Scan for the cell matching the given text and deliver its [X, Y] coordinate at center. 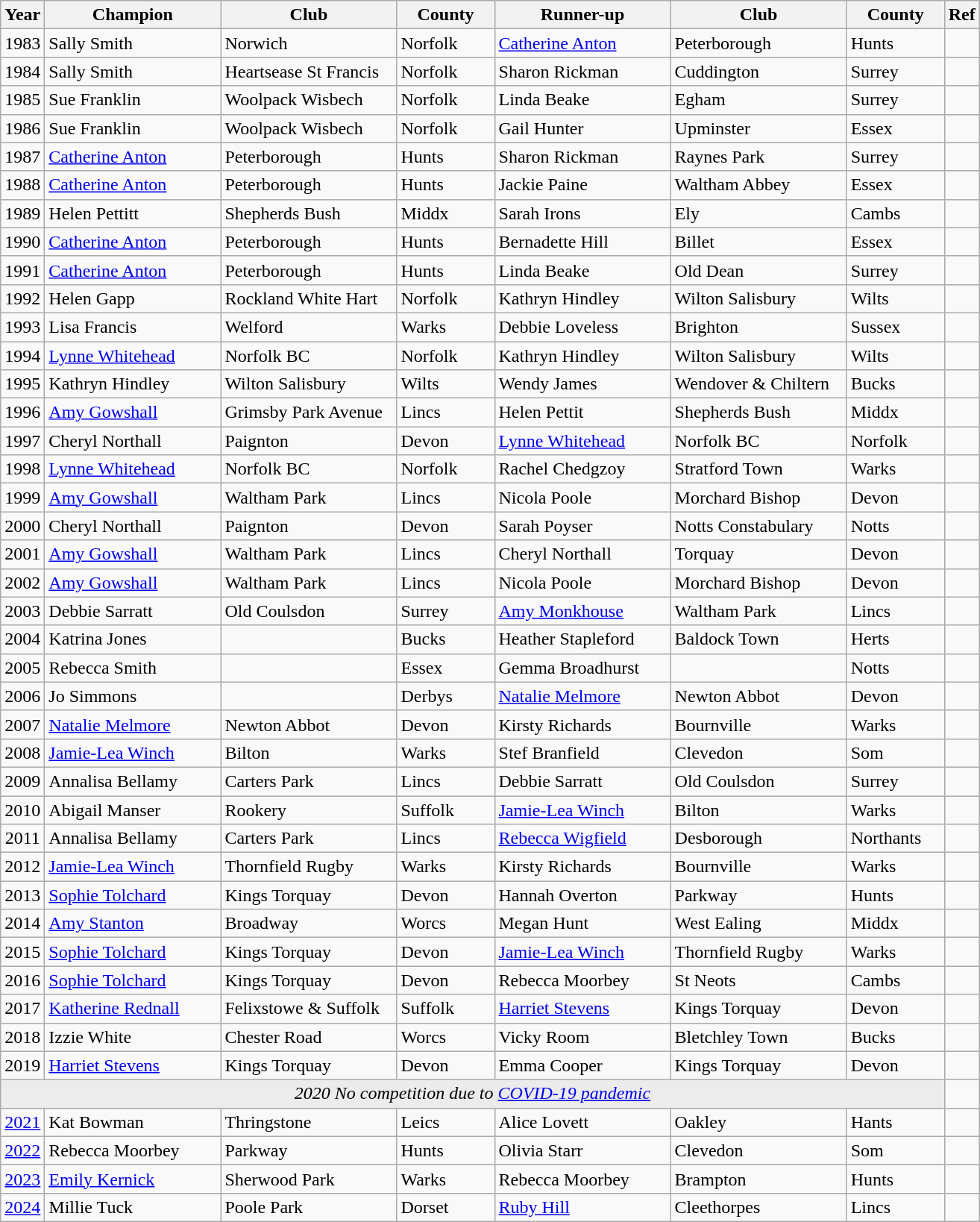
2011 [22, 839]
Runner-up [582, 15]
Gail Hunter [582, 128]
1999 [22, 498]
Billet [758, 242]
Northants [895, 839]
Grimsby Park Avenue [309, 413]
2017 [22, 1009]
Olivia Starr [582, 1150]
Desborough [758, 839]
2015 [22, 952]
Brampton [758, 1179]
2005 [22, 668]
Waltham Abbey [758, 185]
Wendover & Chiltern [758, 384]
Raynes Park [758, 157]
Millie Tuck [133, 1207]
Rockland White Hart [309, 298]
Helen Gapp [133, 298]
2024 [22, 1207]
Katherine Rednall [133, 1009]
Stratford Town [758, 469]
2008 [22, 753]
1996 [22, 413]
West Ealing [758, 924]
2018 [22, 1037]
Hants [895, 1122]
Rebecca Smith [133, 668]
Thringstone [309, 1122]
Rachel Chedgzoy [582, 469]
2010 [22, 809]
St Neots [758, 980]
1994 [22, 356]
Hannah Overton [582, 895]
Sussex [895, 327]
2001 [22, 554]
Herts [895, 639]
Bernadette Hill [582, 242]
Abigail Manser [133, 809]
Baldock Town [758, 639]
2000 [22, 526]
Chester Road [309, 1037]
2022 [22, 1150]
Debbie Loveless [582, 327]
Jo Simmons [133, 696]
Kat Bowman [133, 1122]
Notts Constabulary [758, 526]
1990 [22, 242]
1997 [22, 441]
Champion [133, 15]
Wendy James [582, 384]
Cuddington [758, 72]
Katrina Jones [133, 639]
1988 [22, 185]
Stef Branfield [582, 753]
Bletchley Town [758, 1037]
Dorset [446, 1207]
Sherwood Park [309, 1179]
Torquay [758, 554]
2016 [22, 980]
Emily Kernick [133, 1179]
2020 No competition due to COVID-19 pandemic [473, 1094]
Sarah Poyser [582, 526]
2013 [22, 895]
1986 [22, 128]
1993 [22, 327]
Jackie Paine [582, 185]
2023 [22, 1179]
Rebecca Wigfield [582, 839]
1991 [22, 270]
Welford [309, 327]
Sarah Irons [582, 213]
1985 [22, 100]
Emma Cooper [582, 1065]
Amy Stanton [133, 924]
2021 [22, 1122]
1987 [22, 157]
Gemma Broadhurst [582, 668]
2014 [22, 924]
1992 [22, 298]
Upminster [758, 128]
2007 [22, 724]
2004 [22, 639]
1995 [22, 384]
Vicky Room [582, 1037]
Helen Pettitt [133, 213]
2002 [22, 583]
Helen Pettit [582, 413]
Old Dean [758, 270]
Derbys [446, 696]
Ref [962, 15]
Rookery [309, 809]
Year [22, 15]
2006 [22, 696]
Megan Hunt [582, 924]
Ruby Hill [582, 1207]
1989 [22, 213]
Felixstowe & Suffolk [309, 1009]
Izzie White [133, 1037]
2019 [22, 1065]
Alice Lovett [582, 1122]
2003 [22, 611]
Ely [758, 213]
Cleethorpes [758, 1207]
Broadway [309, 924]
1983 [22, 43]
Leics [446, 1122]
Poole Park [309, 1207]
Amy Monkhouse [582, 611]
Lisa Francis [133, 327]
Heather Stapleford [582, 639]
Norwich [309, 43]
Heartsease St Francis [309, 72]
Egham [758, 100]
1998 [22, 469]
1984 [22, 72]
2009 [22, 781]
Brighton [758, 327]
2012 [22, 867]
Oakley [758, 1122]
